From the cell containing the given text, extract its center point as [X, Y] coordinate. 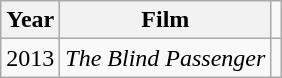
Film [166, 20]
2013 [30, 58]
The Blind Passenger [166, 58]
Year [30, 20]
